Pinpoint the cell where the given text exists, returning its [x, y] midpoint coordinate. 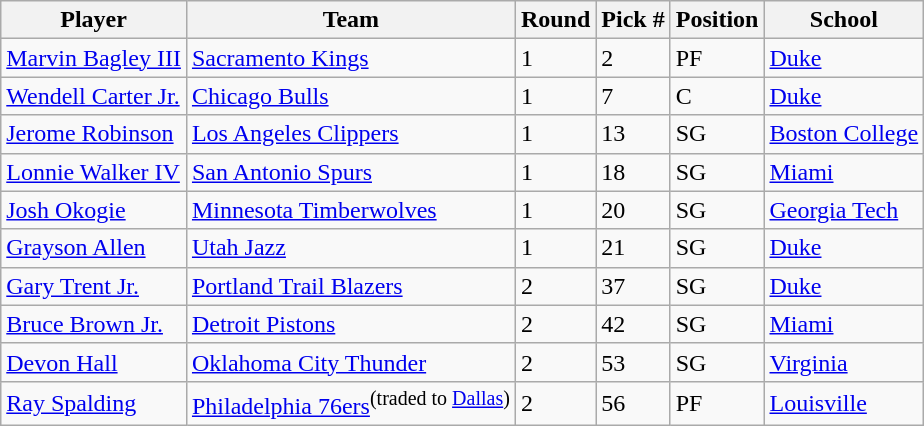
7 [633, 96]
Devon Hall [94, 362]
20 [633, 210]
C [717, 96]
21 [633, 248]
Round [555, 20]
Team [350, 20]
Jerome Robinson [94, 134]
School [844, 20]
56 [633, 404]
Josh Okogie [94, 210]
Player [94, 20]
Marvin Bagley III [94, 58]
Louisville [844, 404]
Philadelphia 76ers(traded to Dallas) [350, 404]
Minnesota Timberwolves [350, 210]
18 [633, 172]
Sacramento Kings [350, 58]
Position [717, 20]
Pick # [633, 20]
Lonnie Walker IV [94, 172]
Wendell Carter Jr. [94, 96]
Detroit Pistons [350, 324]
Virginia [844, 362]
Portland Trail Blazers [350, 286]
Oklahoma City Thunder [350, 362]
Boston College [844, 134]
Gary Trent Jr. [94, 286]
Los Angeles Clippers [350, 134]
42 [633, 324]
Ray Spalding [94, 404]
Grayson Allen [94, 248]
Bruce Brown Jr. [94, 324]
Georgia Tech [844, 210]
53 [633, 362]
Chicago Bulls [350, 96]
37 [633, 286]
13 [633, 134]
Utah Jazz [350, 248]
San Antonio Spurs [350, 172]
